Search for the cell housing the specified text and yield its (x, y) center coordinate. 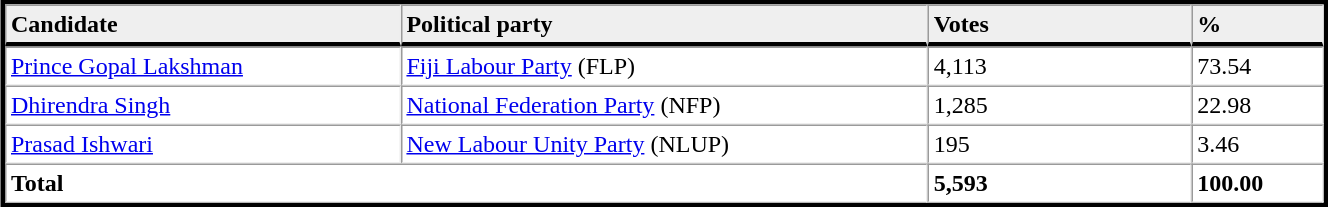
195 (1060, 144)
% (1257, 25)
Political party (664, 25)
Total (466, 184)
100.00 (1257, 184)
Fiji Labour Party (FLP) (664, 66)
3.46 (1257, 144)
Prasad Ishwari (202, 144)
22.98 (1257, 106)
4,113 (1060, 66)
Dhirendra Singh (202, 106)
5,593 (1060, 184)
Candidate (202, 25)
1,285 (1060, 106)
73.54 (1257, 66)
Prince Gopal Lakshman (202, 66)
National Federation Party (NFP) (664, 106)
Votes (1060, 25)
New Labour Unity Party (NLUP) (664, 144)
